Scan for the cell matching the given text and deliver its (x, y) coordinate at center. 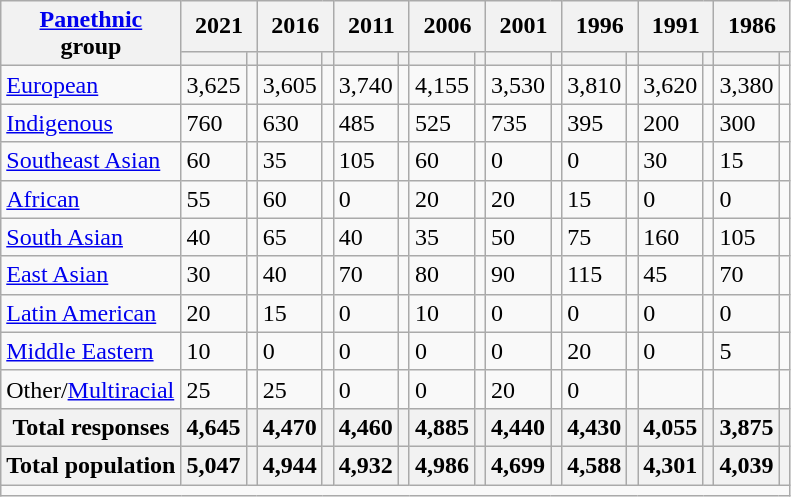
4,039 (746, 465)
3,380 (746, 85)
4,301 (670, 465)
East Asian (91, 275)
55 (214, 199)
3,530 (518, 85)
Indigenous (91, 123)
4,460 (366, 427)
395 (594, 123)
485 (366, 123)
75 (594, 237)
200 (670, 123)
2006 (447, 26)
4,470 (290, 427)
2021 (219, 26)
80 (442, 275)
1991 (676, 26)
45 (670, 275)
Middle Eastern (91, 351)
4,986 (442, 465)
160 (670, 237)
5 (746, 351)
90 (518, 275)
South Asian (91, 237)
Southeast Asian (91, 161)
65 (290, 237)
2016 (295, 26)
European (91, 85)
1996 (600, 26)
Latin American (91, 313)
5,047 (214, 465)
4,588 (594, 465)
Total responses (91, 427)
3,740 (366, 85)
2001 (524, 26)
2011 (371, 26)
4,430 (594, 427)
4,932 (366, 465)
4,055 (670, 427)
4,699 (518, 465)
630 (290, 123)
African (91, 199)
3,620 (670, 85)
3,625 (214, 85)
4,440 (518, 427)
4,645 (214, 427)
4,885 (442, 427)
Other/Multiracial (91, 389)
3,810 (594, 85)
4,155 (442, 85)
Panethnicgroup (91, 34)
3,875 (746, 427)
Total population (91, 465)
760 (214, 123)
300 (746, 123)
735 (518, 123)
50 (518, 237)
3,605 (290, 85)
1986 (752, 26)
4,944 (290, 465)
525 (442, 123)
115 (594, 275)
